Scan for the cell matching the given text and deliver its (X, Y) coordinate at center. 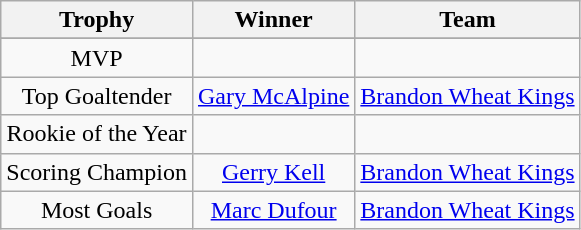
Most Goals (97, 210)
MVP (97, 58)
Gary McAlpine (273, 96)
Marc Dufour (273, 210)
Scoring Champion (97, 172)
Top Goaltender (97, 96)
Gerry Kell (273, 172)
Rookie of the Year (97, 134)
Winner (273, 20)
Team (468, 20)
Trophy (97, 20)
